Identify which cell holds the provided text, then report its (X, Y) central coordinate. 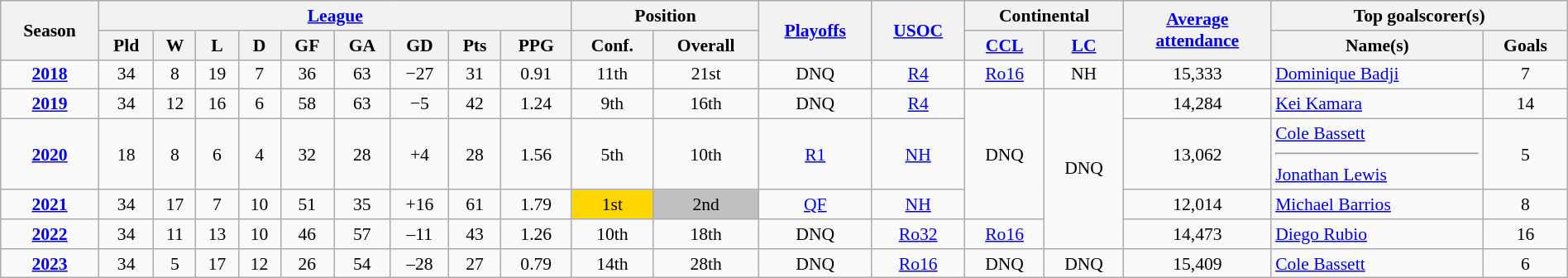
46 (308, 234)
1st (612, 204)
51 (308, 204)
Goals (1526, 46)
2019 (50, 104)
−5 (420, 104)
League (335, 16)
LC (1084, 46)
+4 (420, 155)
5th (612, 155)
18th (706, 234)
12 (175, 104)
21st (706, 74)
Continental (1045, 16)
35 (362, 204)
Diego Rubio (1378, 234)
15,333 (1198, 74)
5 (1526, 155)
Top goalscorer(s) (1419, 16)
+16 (420, 204)
Pld (126, 46)
GD (420, 46)
32 (308, 155)
Name(s) (1378, 46)
Overall (706, 46)
Season (50, 30)
W (175, 46)
GA (362, 46)
0.91 (536, 74)
14,473 (1198, 234)
1.24 (536, 104)
13,062 (1198, 155)
Dominique Badji (1378, 74)
36 (308, 74)
D (260, 46)
Average attendance (1198, 30)
17 (175, 204)
QF (815, 204)
–11 (420, 234)
Position (665, 16)
9th (612, 104)
Ro32 (918, 234)
31 (475, 74)
L (217, 46)
11th (612, 74)
14,284 (1198, 104)
Pts (475, 46)
1.79 (536, 204)
43 (475, 234)
2022 (50, 234)
58 (308, 104)
Conf. (612, 46)
Kei Kamara (1378, 104)
2021 (50, 204)
42 (475, 104)
13 (217, 234)
61 (475, 204)
1.26 (536, 234)
Michael Barrios (1378, 204)
11 (175, 234)
2nd (706, 204)
4 (260, 155)
57 (362, 234)
Cole Bassett Jonathan Lewis (1378, 155)
CCL (1005, 46)
R1 (815, 155)
PPG (536, 46)
GF (308, 46)
12,014 (1198, 204)
14 (1526, 104)
Playoffs (815, 30)
2020 (50, 155)
2018 (50, 74)
1.56 (536, 155)
16th (706, 104)
−27 (420, 74)
19 (217, 74)
18 (126, 155)
USOC (918, 30)
